Capture the cell that displays the provided text and extract its [x, y] central coordinate. 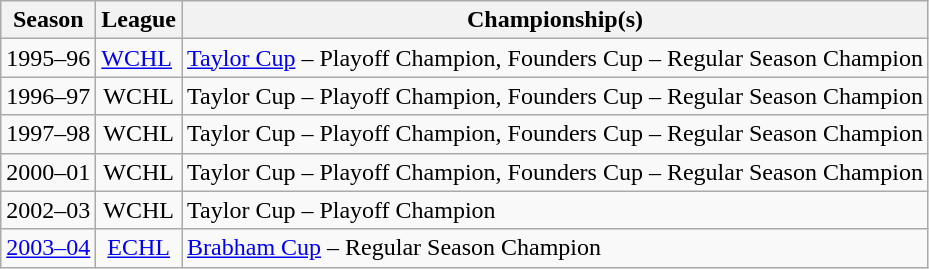
1997–98 [48, 134]
League [139, 20]
2000–01 [48, 172]
1995–96 [48, 58]
Taylor Cup – Playoff Champion [556, 210]
2003–04 [48, 248]
Brabham Cup – Regular Season Champion [556, 248]
Season [48, 20]
1996–97 [48, 96]
2002–03 [48, 210]
Championship(s) [556, 20]
ECHL [139, 248]
